Find where the given text appears and provide that cell's center as (x, y) coordinate. 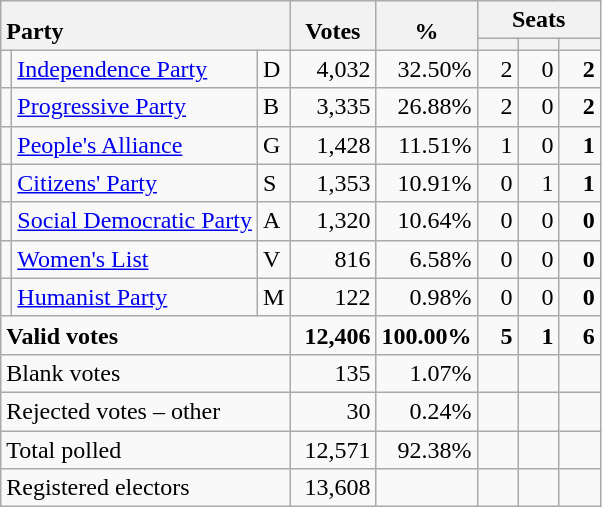
32.50% (426, 69)
3,335 (333, 107)
1,320 (333, 221)
Progressive Party (135, 107)
122 (333, 297)
D (273, 69)
13,608 (333, 488)
4,032 (333, 69)
0.24% (426, 411)
5 (498, 335)
Independence Party (135, 69)
B (273, 107)
Seats (538, 20)
Party (146, 26)
Votes (333, 26)
% (426, 26)
0.98% (426, 297)
S (273, 183)
92.38% (426, 449)
1.07% (426, 373)
10.64% (426, 221)
V (273, 259)
11.51% (426, 145)
10.91% (426, 183)
People's Alliance (135, 145)
Humanist Party (135, 297)
100.00% (426, 335)
30 (333, 411)
M (273, 297)
Blank votes (146, 373)
135 (333, 373)
26.88% (426, 107)
Registered electors (146, 488)
1,428 (333, 145)
Social Democratic Party (135, 221)
Rejected votes – other (146, 411)
Citizens' Party (135, 183)
Valid votes (146, 335)
Total polled (146, 449)
6 (580, 335)
12,571 (333, 449)
A (273, 221)
1,353 (333, 183)
6.58% (426, 259)
G (273, 145)
816 (333, 259)
12,406 (333, 335)
Women's List (135, 259)
